Identify which cell holds the provided text, then report its [X, Y] central coordinate. 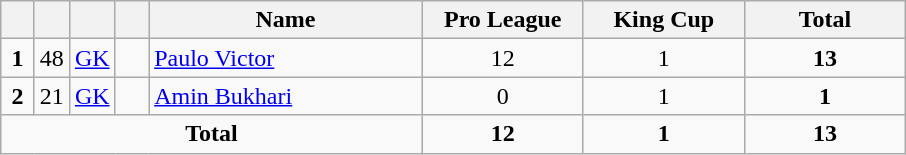
2 [18, 96]
Pro League [502, 20]
King Cup [664, 20]
Name [286, 20]
21 [52, 96]
Amin Bukhari [286, 96]
Paulo Victor [286, 58]
48 [52, 58]
0 [502, 96]
